For the text-containing cell, return its midpoint in [X, Y] coordinate format. 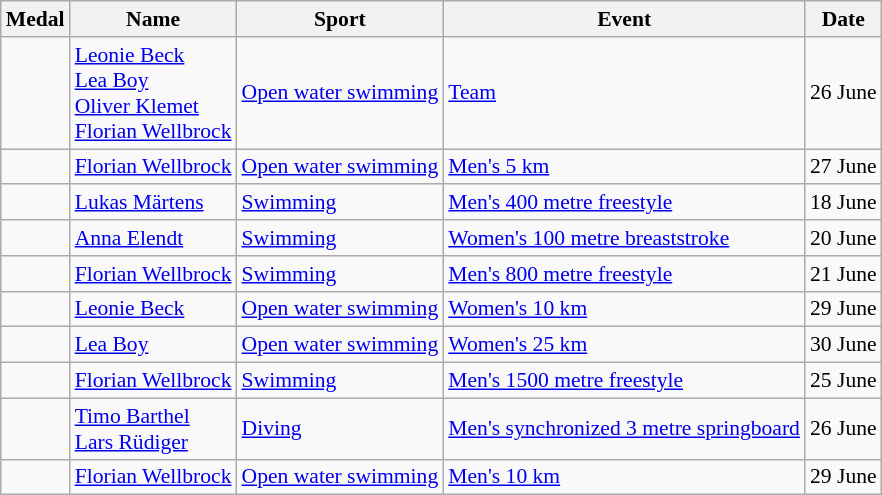
Lukas Märtens [154, 203]
30 June [844, 345]
Name [154, 19]
Men's synchronized 3 metre springboard [624, 428]
Anna Elendt [154, 238]
Men's 400 metre freestyle [624, 203]
Leonie Beck [154, 309]
Timo BarthelLars Rüdiger [154, 428]
Women's 100 metre breaststroke [624, 238]
Women's 10 km [624, 309]
25 June [844, 381]
Men's 1500 metre freestyle [624, 381]
20 June [844, 238]
Women's 25 km [624, 345]
Leonie BeckLea BoyOliver KlemetFlorian Wellbrock [154, 93]
18 June [844, 203]
21 June [844, 274]
Men's 10 km [624, 477]
Team [624, 93]
Men's 5 km [624, 167]
Diving [340, 428]
Sport [340, 19]
Date [844, 19]
Event [624, 19]
Medal [36, 19]
27 June [844, 167]
Lea Boy [154, 345]
Men's 800 metre freestyle [624, 274]
